Provide the [x, y] coordinate of the cell's center where the given text is located.  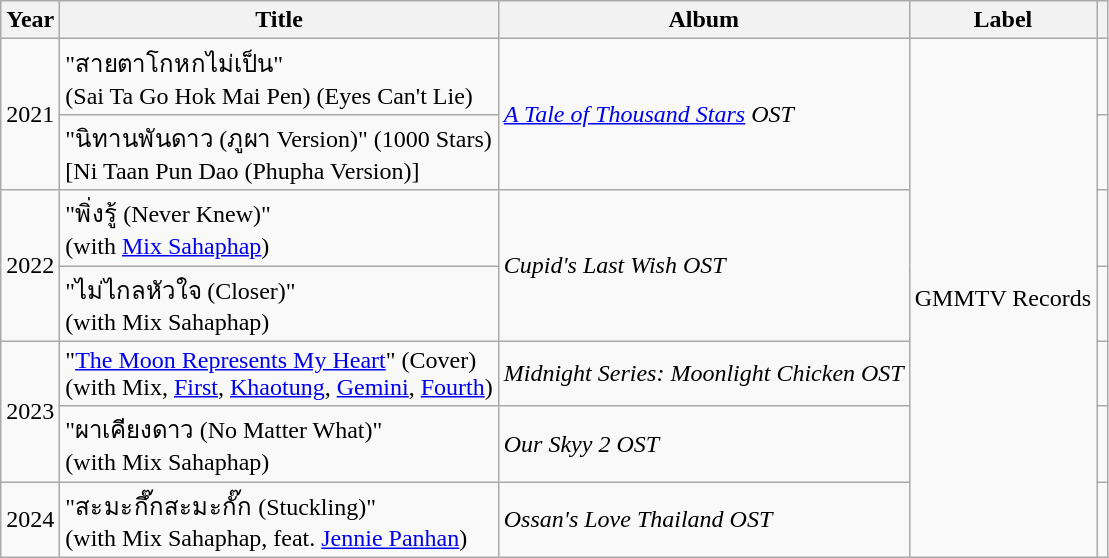
"สะมะกึ๊กสะมะกั๊ก (Stuckling)"(with Mix Sahaphap, feat. Jennie Panhan) [279, 520]
2024 [30, 520]
GMMTV Records [1002, 298]
"ไม่ไกลหัวใจ (Closer)"(with Mix Sahaphap) [279, 304]
2021 [30, 114]
Cupid's Last Wish OST [704, 266]
"พิ่งรู้ (Never Knew)"(with Mix Sahaphap) [279, 228]
Year [30, 20]
"นิทานพันดาว (ภูผา Version)" (1000 Stars)[Ni Taan Pun Dao (Phupha Version)] [279, 152]
2022 [30, 266]
Title [279, 20]
Midnight Series: Moonlight Chicken OST [704, 374]
Album [704, 20]
"ผาเคียงดาว (No Matter What)"(with Mix Sahaphap) [279, 444]
"The Moon Represents My Heart" (Cover)(with Mix, First, Khaotung, Gemini, Fourth) [279, 374]
Label [1002, 20]
A Tale of Thousand Stars OST [704, 114]
Our Skyy 2 OST [704, 444]
2023 [30, 412]
"สายตาโกหกไม่เป็น"(Sai Ta Go Hok Mai Pen) (Eyes Can't Lie) [279, 77]
Ossan's Love Thailand OST [704, 520]
